Return the (X, Y) coordinate for the center point of the cell that contains the specified text.  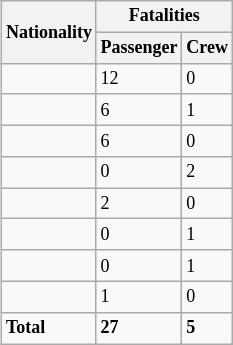
27 (139, 328)
Passenger (139, 48)
Nationality (50, 32)
12 (139, 78)
Total (50, 328)
Crew (207, 48)
Fatalities (164, 16)
5 (207, 328)
